Output the [X, Y] coordinate of the center of the cell containing the given text.  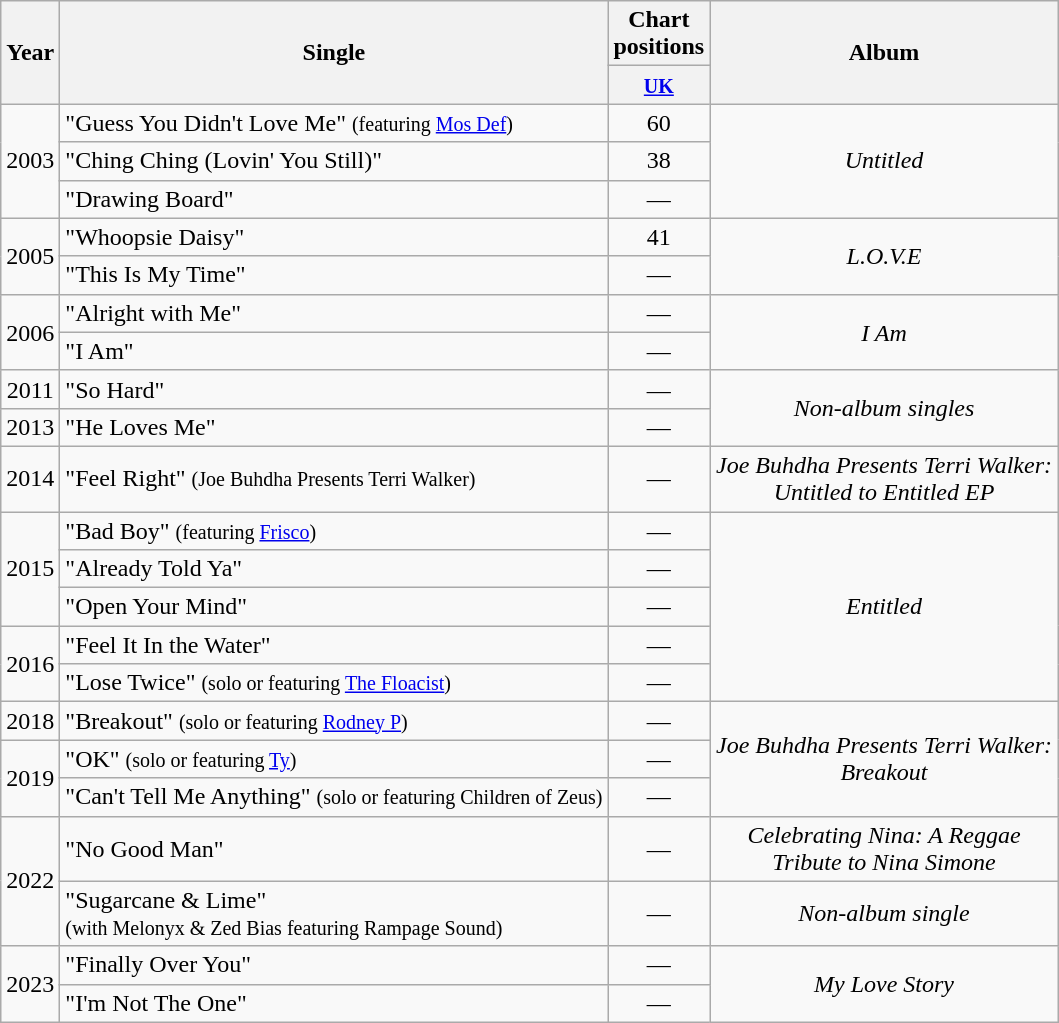
Year [30, 52]
Joe Buhdha Presents Terri Walker: Untitled to Entitled EP [884, 478]
2013 [30, 427]
"Alright with Me" [334, 313]
"Lose Twice" (solo or featuring The Floacist) [334, 683]
"OK" (solo or featuring Ty) [334, 759]
"Already Told Ya" [334, 569]
My Love Story [884, 984]
"Ching Ching (Lovin' You Still)" [334, 161]
L.O.V.E [884, 256]
2018 [30, 721]
Album [884, 52]
"Bad Boy" (featuring Frisco) [334, 531]
"He Loves Me" [334, 427]
2015 [30, 569]
"No Good Man" [334, 848]
2014 [30, 478]
"Feel It In the Water" [334, 645]
2003 [30, 161]
Entitled [884, 607]
Joe Buhdha Presents Terri Walker: Breakout [884, 759]
"Guess You Didn't Love Me" (featuring Mos Def) [334, 123]
2023 [30, 984]
"So Hard" [334, 389]
"Feel Right" (Joe Buhdha Presents Terri Walker) [334, 478]
Single [334, 52]
"This Is My Time" [334, 275]
"I'm Not The One" [334, 1003]
2022 [30, 881]
"I Am" [334, 351]
"Can't Tell Me Anything" (solo or featuring Children of Zeus) [334, 797]
"Breakout" (solo or featuring Rodney P) [334, 721]
2005 [30, 256]
Untitled [884, 161]
UK [659, 85]
41 [659, 237]
Non-album single [884, 914]
"Finally Over You" [334, 965]
2019 [30, 778]
I Am [884, 332]
Non-album singles [884, 408]
"Drawing Board" [334, 199]
2011 [30, 389]
Chart positions [659, 34]
38 [659, 161]
60 [659, 123]
"Open Your Mind" [334, 607]
"Sugarcane & Lime" (with Melonyx & Zed Bias featuring Rampage Sound) [334, 914]
"Whoopsie Daisy" [334, 237]
2016 [30, 664]
Celebrating Nina: A Reggae Tribute to Nina Simone [884, 848]
2006 [30, 332]
